Locate the cell with the specified text and output its (X, Y) center coordinate. 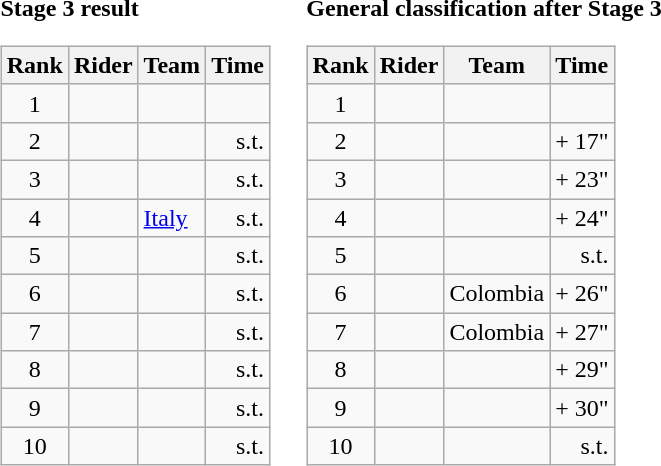
Italy (172, 217)
+ 26" (582, 294)
+ 17" (582, 141)
+ 27" (582, 332)
+ 23" (582, 179)
+ 24" (582, 217)
+ 30" (582, 408)
+ 29" (582, 370)
